Scan for the cell matching the given text and deliver its (X, Y) coordinate at center. 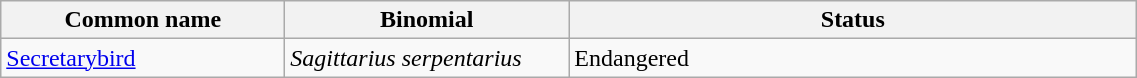
Endangered (853, 58)
Status (853, 20)
Sagittarius serpentarius (427, 58)
Common name (143, 20)
Secretarybird (143, 58)
Binomial (427, 20)
